Capture the cell that displays the provided text and extract its (X, Y) central coordinate. 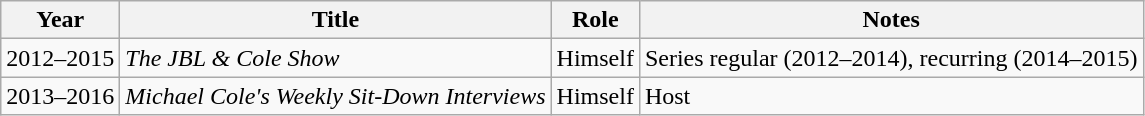
Notes (891, 20)
The JBL & Cole Show (336, 58)
Michael Cole's Weekly Sit-Down Interviews (336, 96)
Host (891, 96)
2013–2016 (60, 96)
Role (595, 20)
Series regular (2012–2014), recurring (2014–2015) (891, 58)
Year (60, 20)
Title (336, 20)
2012–2015 (60, 58)
